For the text-containing cell, return its midpoint in (x, y) coordinate format. 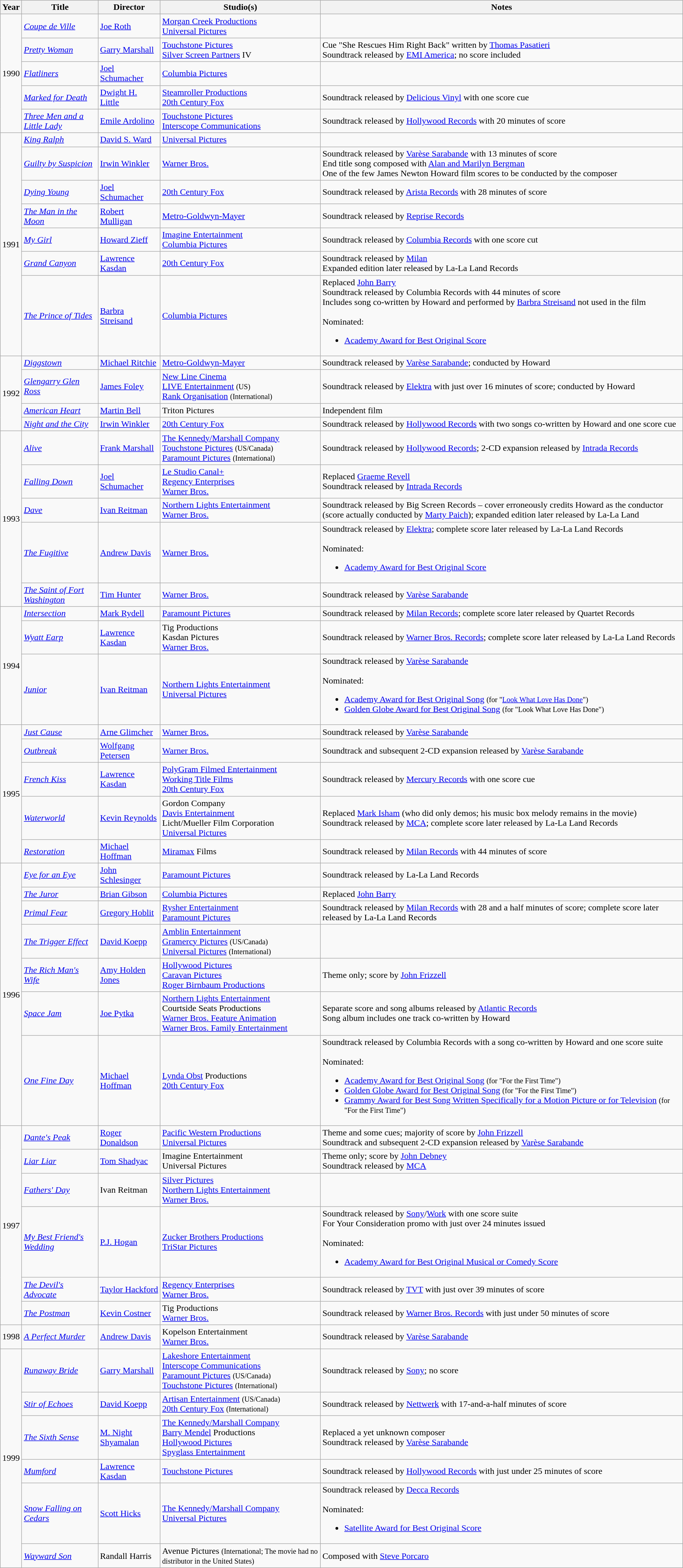
Amblin EntertainmentGramercy Pictures (US/Canada) Universal Pictures (International) (240, 941)
Liar Liar (60, 1161)
The Trigger Effect (60, 941)
Barbra Streisand (129, 315)
Fathers' Day (60, 1190)
Flatliners (60, 74)
Randall Harris (129, 1556)
Just Cause (60, 732)
Joe Roth (129, 26)
Steamroller Productions20th Century Fox (240, 97)
1999 (11, 1458)
David S. Ward (129, 140)
Touchstone Pictures (240, 1471)
Soundtrack and subsequent 2-CD expansion released by Varèse Sarabande (501, 751)
Cue "She Rescues Him Right Back" written by Thomas PasatieriSoundtrack released by EMI America; no score included (501, 50)
Soundtrack released by Varèse Sarabande; conducted by Howard (501, 363)
Soundtrack released by La-La Land Records (501, 875)
Dying Young (60, 192)
Zucker Brothers ProductionsTriStar Pictures (240, 1242)
1997 (11, 1225)
The Juror (60, 894)
Soundtrack released by Columbia Records with one score cut (501, 239)
Joe Pytka (129, 1013)
Soundtrack released by Elektra; complete score later released by La-La Land RecordsNominated:Academy Award for Best Original Score (501, 552)
Dave (60, 510)
Scott Hicks (129, 1514)
My Girl (60, 239)
Mumford (60, 1471)
Gordon CompanyDavis EntertainmentLicht/Mueller Film CorporationUniversal Pictures (240, 818)
The Sixth Sense (60, 1438)
Northern Lights EntertainmentUniversal Pictures (240, 689)
The Man in the Moon (60, 216)
Glengarry Glen Ross (60, 387)
Gregory Hoblit (129, 913)
Hollywood PicturesCaravan PicturesRoger Birnbaum Productions (240, 975)
Miramax Films (240, 851)
One Fine Day (60, 1080)
Universal Pictures (240, 140)
Lynda Obst Productions20th Century Fox (240, 1080)
Tim Hunter (129, 595)
1991 (11, 244)
Snow Falling on Cedars (60, 1514)
Diggstown (60, 363)
The Kennedy/Marshall CompanyUniversal Pictures (240, 1514)
Director (129, 7)
Emile Ardolino (129, 121)
Coupe de Ville (60, 26)
The Prince of Tides (60, 315)
The Kennedy/Marshall CompanyTouchstone Pictures (US/Canada) Paramount Pictures (International) (240, 448)
1993 (11, 519)
Soundtrack released by Decca RecordsNominated:Satellite Award for Best Original Score (501, 1514)
Le Studio Canal+Regency EnterprisesWarner Bros. (240, 481)
Night and the City (60, 424)
Triton Pictures (240, 410)
1998 (11, 1336)
James Foley (129, 387)
Tig ProductionsWarner Bros. (240, 1313)
The Devil's Advocate (60, 1289)
M. Night Shyamalan (129, 1438)
Year (11, 7)
New Line CinemaLIVE Entertainment (US) Rank Organisation (International) (240, 387)
Soundtrack released by Hollywood Records with 20 minutes of score (501, 121)
Primal Fear (60, 913)
PolyGram Filmed EntertainmentWorking Title Films20th Century Fox (240, 779)
Composed with Steve Porcaro (501, 1556)
The Rich Man's Wife (60, 975)
Intersection (60, 613)
King Ralph (60, 140)
Soundtrack released by Mercury Records with one score cue (501, 779)
Wayward Son (60, 1556)
P.J. Hogan (129, 1242)
Avenue Pictures (International; The movie had no distributor in the United States) (240, 1556)
1994 (11, 666)
Tig ProductionsKasdan PicturesWarner Bros. (240, 637)
Howard Zieff (129, 239)
The Fugitive (60, 552)
Soundtrack released by Milan Records; complete score later released by Quartet Records (501, 613)
Junior (60, 689)
1995 (11, 794)
Three Men and a Little Lady (60, 121)
Replaced Graeme RevellSoundtrack released by Intrada Records (501, 481)
Soundtrack released by Reprise Records (501, 216)
Kopelson EntertainmentWarner Bros. (240, 1336)
Dwight H. Little (129, 97)
Restoration (60, 851)
Regency EnterprisesWarner Bros. (240, 1289)
Studio(s) (240, 7)
Title (60, 7)
Taylor Hackford (129, 1289)
Independent film (501, 410)
The Saint of Fort Washington (60, 595)
The Kennedy/Marshall CompanyBarry Mendel ProductionsHollywood PicturesSpyglass Entertainment (240, 1438)
Waterworld (60, 818)
Kevin Reynolds (129, 818)
Robert Mulligan (129, 216)
Dante's Peak (60, 1137)
Soundtrack released by Milan Records with 44 minutes of score (501, 851)
Rysher EntertainmentParamount Pictures (240, 913)
Morgan Creek ProductionsUniversal Pictures (240, 26)
Soundtrack released by Hollywood Records; 2-CD expansion released by Intrada Records (501, 448)
Soundtrack released by Warner Bros. Records; complete score later released by La-La Land Records (501, 637)
Alive (60, 448)
Wyatt Earp (60, 637)
Michael Ritchie (129, 363)
Roger Donaldson (129, 1137)
Touchstone PicturesInterscope Communications (240, 121)
Silver PicturesNorthern Lights EntertainmentWarner Bros. (240, 1190)
Theme only; score by John Frizzell (501, 975)
Soundtrack released by Nettwerk with 17-and-a-half minutes of score (501, 1404)
Touchstone PicturesSilver Screen Partners IV (240, 50)
Kevin Costner (129, 1313)
Soundtrack released by Elektra with just over 16 minutes of score; conducted by Howard (501, 387)
Soundtrack released by Hollywood Records with just under 25 minutes of score (501, 1471)
Stir of Echoes (60, 1404)
Soundtrack released by Delicious Vinyl with one score cue (501, 97)
Frank Marshall (129, 448)
Pretty Woman (60, 50)
Northern Lights EntertainmentWarner Bros. (240, 510)
Replaced a yet unknown composerSoundtrack released by Varèse Sarabande (501, 1438)
Separate score and song albums released by Atlantic RecordsSong album includes one track co-written by Howard (501, 1013)
Artisan Entertainment (US/Canada) 20th Century Fox (International) (240, 1404)
Soundtrack released by TVT with just over 39 minutes of score (501, 1289)
Tom Shadyac (129, 1161)
Soundtrack released by Hollywood Records with two songs co-written by Howard and one score cue (501, 424)
Guilty by Suspicion (60, 163)
Outbreak (60, 751)
Mark Rydell (129, 613)
My Best Friend's Wedding (60, 1242)
Theme and some cues; majority of score by John FrizzellSoundtrack and subsequent 2-CD expansion released by Varèse Sarabande (501, 1137)
Soundtrack released by Arista Records with 28 minutes of score (501, 192)
Soundtrack released by Sony; no score (501, 1371)
American Heart (60, 410)
Imagine EntertainmentUniversal Pictures (240, 1161)
Runaway Bride (60, 1371)
Northern Lights EntertainmentCourtside Seats ProductionsWarner Bros. Feature AnimationWarner Bros. Family Entertainment (240, 1013)
1996 (11, 994)
Lakeshore EntertainmentInterscope CommunicationsParamount Pictures (US/Canada) Touchstone Pictures (International) (240, 1371)
Wolfgang Petersen (129, 751)
Soundtrack released by MilanExpanded edition later released by La-La Land Records (501, 263)
Notes (501, 7)
Space Jam (60, 1013)
Replaced John Barry (501, 894)
Brian Gibson (129, 894)
Eye for an Eye (60, 875)
Grand Canyon (60, 263)
A Perfect Murder (60, 1336)
Theme only; score by John DebneySoundtrack released by MCA (501, 1161)
Amy Holden Jones (129, 975)
Imagine EntertainmentColumbia Pictures (240, 239)
Soundtrack released by Milan Records with 28 and a half minutes of score; complete score later released by La-La Land Records (501, 913)
Arne Glimcher (129, 732)
Martin Bell (129, 410)
Marked for Death (60, 97)
John Schlesinger (129, 875)
Pacific Western ProductionsUniversal Pictures (240, 1137)
Falling Down (60, 481)
1992 (11, 394)
Soundtrack released by Warner Bros. Records with just under 50 minutes of score (501, 1313)
1990 (11, 74)
The Postman (60, 1313)
French Kiss (60, 779)
